From the cell containing the given text, extract its center point as (X, Y) coordinate. 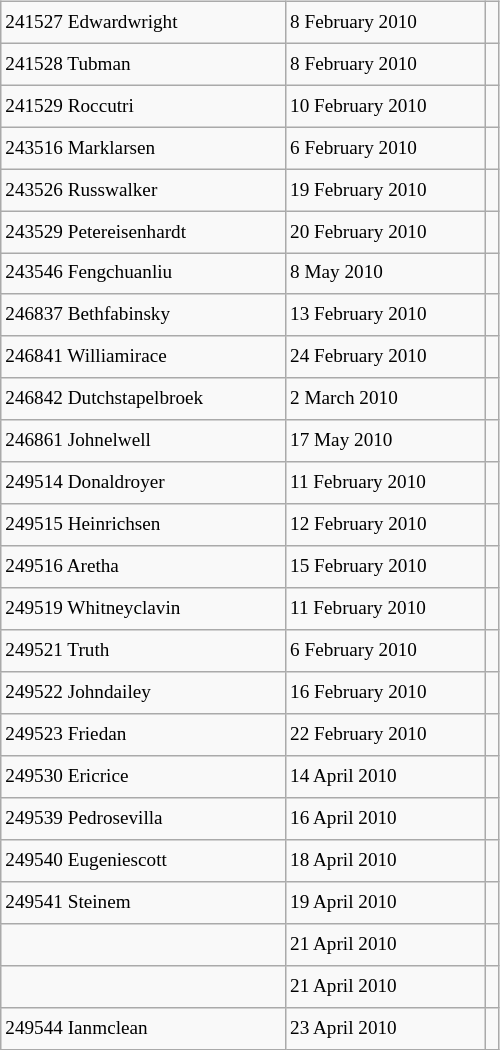
12 February 2010 (385, 525)
249516 Aretha (144, 567)
249541 Steinem (144, 902)
249530 Ericrice (144, 777)
249539 Pedrosevilla (144, 819)
18 April 2010 (385, 861)
13 February 2010 (385, 315)
246841 Williamirace (144, 357)
16 February 2010 (385, 693)
20 February 2010 (385, 232)
24 February 2010 (385, 357)
249515 Heinrichsen (144, 525)
8 May 2010 (385, 274)
243526 Russwalker (144, 190)
246842 Dutchstapelbroek (144, 399)
10 February 2010 (385, 106)
249540 Eugeniescott (144, 861)
23 April 2010 (385, 1028)
2 March 2010 (385, 399)
241529 Roccutri (144, 106)
246837 Bethfabinsky (144, 315)
249523 Friedan (144, 735)
243546 Fengchuanliu (144, 274)
249544 Ianmclean (144, 1028)
22 February 2010 (385, 735)
241527 Edwardwright (144, 22)
249521 Truth (144, 651)
249522 Johndailey (144, 693)
17 May 2010 (385, 441)
249519 Whitneyclavin (144, 609)
249514 Donaldroyer (144, 483)
243516 Marklarsen (144, 148)
19 April 2010 (385, 902)
246861 Johnelwell (144, 441)
14 April 2010 (385, 777)
19 February 2010 (385, 190)
243529 Petereisenhardt (144, 232)
15 February 2010 (385, 567)
241528 Tubman (144, 64)
16 April 2010 (385, 819)
